For the text-containing cell, return its midpoint in (X, Y) coordinate format. 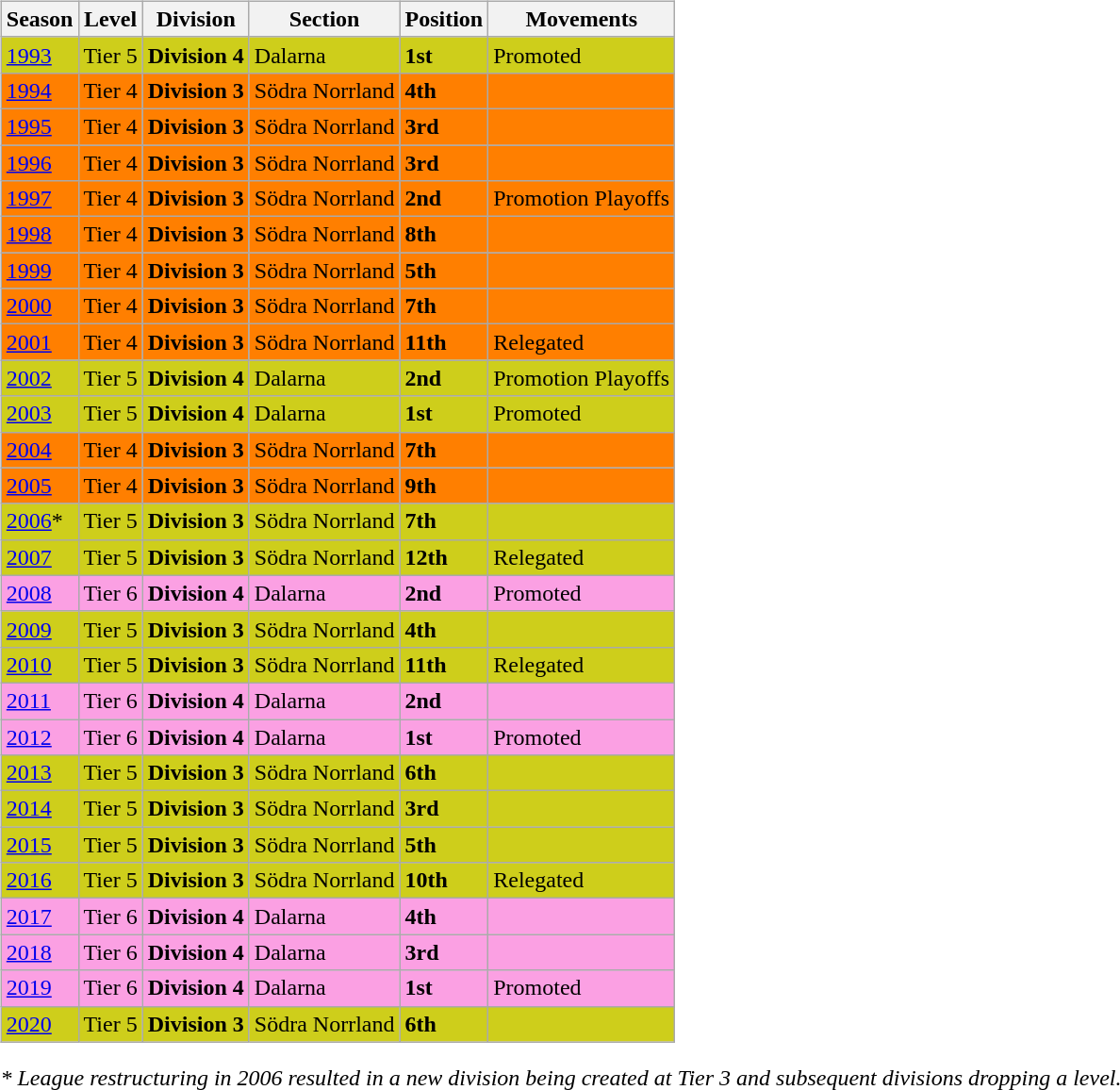
2019 (40, 988)
2016 (40, 881)
Position (444, 19)
2000 (40, 306)
1993 (40, 55)
2014 (40, 809)
2001 (40, 342)
2005 (40, 486)
2002 (40, 378)
Movements (582, 19)
8th (444, 235)
2008 (40, 593)
2007 (40, 557)
1995 (40, 126)
1997 (40, 199)
2004 (40, 450)
1999 (40, 271)
2003 (40, 414)
2011 (40, 701)
1998 (40, 235)
2017 (40, 917)
Season (40, 19)
2006* (40, 521)
2012 (40, 736)
Level (110, 19)
10th (444, 881)
9th (444, 486)
1996 (40, 163)
2010 (40, 665)
2015 (40, 845)
12th (444, 557)
2018 (40, 952)
1994 (40, 91)
Division (196, 19)
Section (324, 19)
2020 (40, 1024)
2009 (40, 629)
2013 (40, 773)
